Determine the [X, Y] coordinate at the center of the cell enclosing the given text.  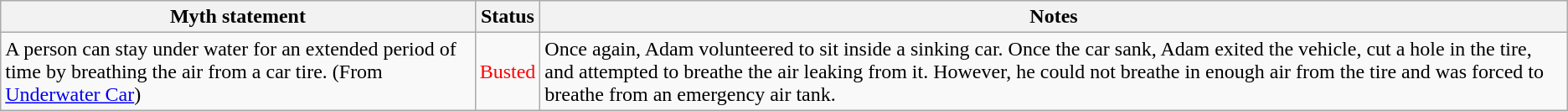
Status [508, 17]
Myth statement [238, 17]
Notes [1054, 17]
A person can stay under water for an extended period of time by breathing the air from a car tire. (From Underwater Car) [238, 71]
Busted [508, 71]
